Pinpoint the cell where the given text exists, returning its [x, y] midpoint coordinate. 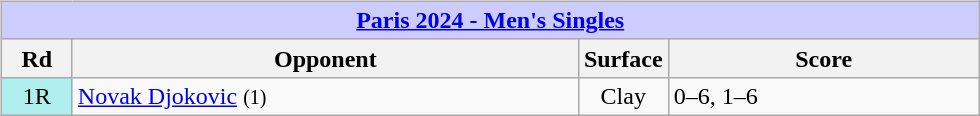
1R [36, 96]
0–6, 1–6 [824, 96]
Surface [623, 58]
Opponent [325, 58]
Clay [623, 96]
Novak Djokovic (1) [325, 96]
Rd [36, 58]
Score [824, 58]
Paris 2024 - Men's Singles [490, 20]
